Capture the cell that displays the provided text and extract its [x, y] central coordinate. 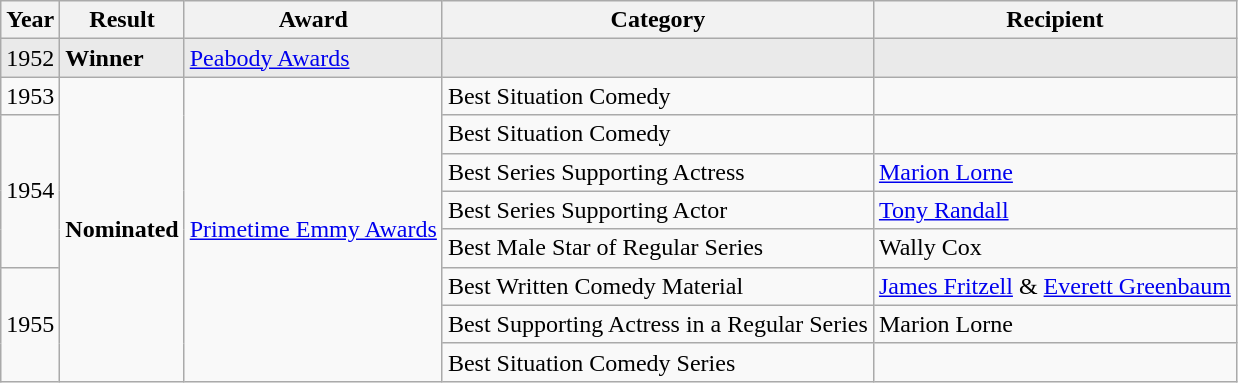
Recipient [1054, 20]
Result [122, 20]
James Fritzell & Everett Greenbaum [1054, 286]
Primetime Emmy Awards [313, 229]
1955 [30, 324]
Tony Randall [1054, 210]
Wally Cox [1054, 248]
Year [30, 20]
Best Series Supporting Actress [658, 172]
Best Series Supporting Actor [658, 210]
Award [313, 20]
Peabody Awards [313, 58]
1952 [30, 58]
Best Written Comedy Material [658, 286]
Best Male Star of Regular Series [658, 248]
Best Supporting Actress in a Regular Series [658, 324]
1953 [30, 96]
Winner [122, 58]
1954 [30, 191]
Nominated [122, 229]
Best Situation Comedy Series [658, 362]
Category [658, 20]
